Identify which cell holds the provided text, then report its (X, Y) central coordinate. 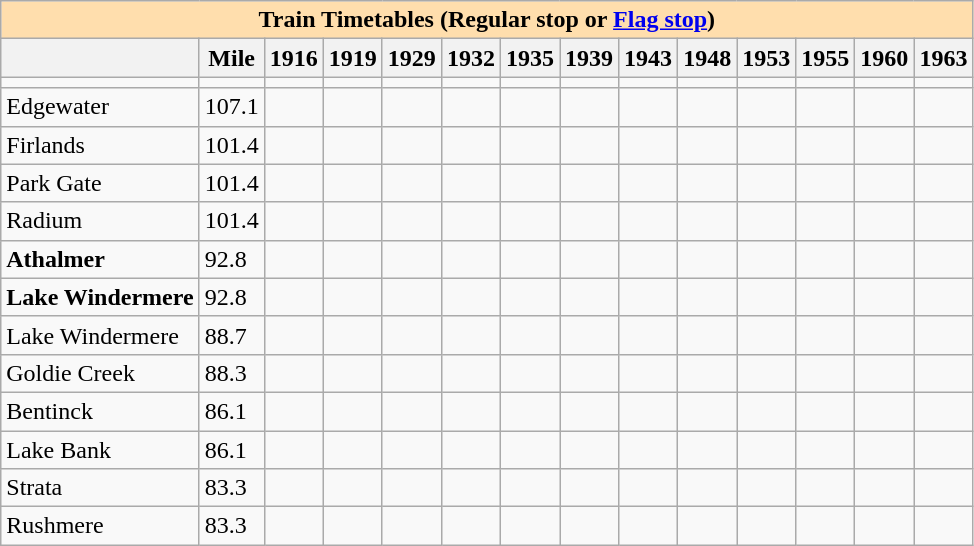
Train Timetables (Regular stop or Flag stop) (487, 20)
1932 (470, 58)
1953 (766, 58)
Firlands (100, 145)
1955 (826, 58)
1935 (530, 58)
1943 (648, 58)
Athalmer (100, 259)
Bentinck (100, 411)
1919 (352, 58)
Radium (100, 221)
1929 (412, 58)
Strata (100, 488)
Mile (232, 58)
1960 (884, 58)
Park Gate (100, 183)
107.1 (232, 107)
Edgewater (100, 107)
Lake Bank (100, 449)
Rushmere (100, 526)
88.3 (232, 373)
Goldie Creek (100, 373)
1939 (590, 58)
1963 (944, 58)
1948 (708, 58)
1916 (294, 58)
88.7 (232, 335)
